Provide the [x, y] coordinate of the cell's center where the given text is located.  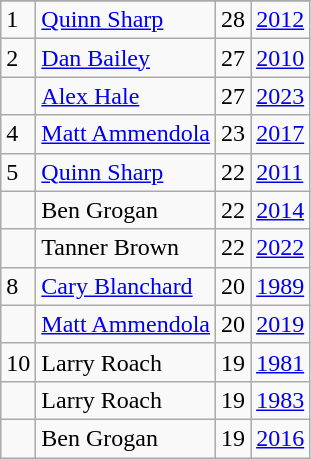
2010 [280, 58]
2017 [280, 134]
8 [18, 286]
4 [18, 134]
10 [18, 362]
2019 [280, 324]
2 [18, 58]
2016 [280, 438]
1 [18, 20]
2022 [280, 248]
23 [234, 134]
1989 [280, 286]
1983 [280, 400]
2014 [280, 210]
28 [234, 20]
2023 [280, 96]
5 [18, 172]
1981 [280, 362]
Alex Hale [126, 96]
2012 [280, 20]
2011 [280, 172]
Cary Blanchard [126, 286]
Tanner Brown [126, 248]
Dan Bailey [126, 58]
